Pinpoint the cell where the given text exists, returning its [X, Y] midpoint coordinate. 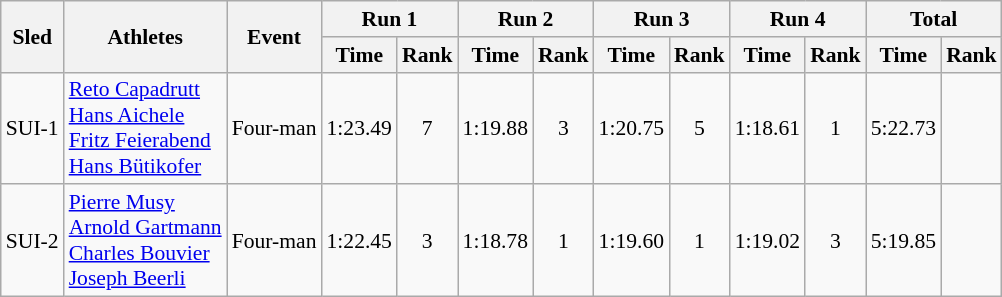
Athletes [146, 36]
Run 4 [798, 19]
1:19.02 [768, 241]
5:19.85 [904, 241]
Run 3 [662, 19]
1:20.75 [632, 128]
1:18.61 [768, 128]
Event [274, 36]
Run 2 [526, 19]
1:19.88 [496, 128]
SUI-1 [32, 128]
1:18.78 [496, 241]
Total [934, 19]
Sled [32, 36]
1:19.60 [632, 241]
5:22.73 [904, 128]
5 [700, 128]
1:23.49 [358, 128]
Pierre MusyArnold GartmannCharles BouvierJoseph Beerli [146, 241]
1:22.45 [358, 241]
7 [428, 128]
SUI-2 [32, 241]
Run 1 [389, 19]
Reto CapadruttHans AicheleFritz FeierabendHans Bütikofer [146, 128]
